Scan for the cell matching the given text and deliver its (X, Y) coordinate at center. 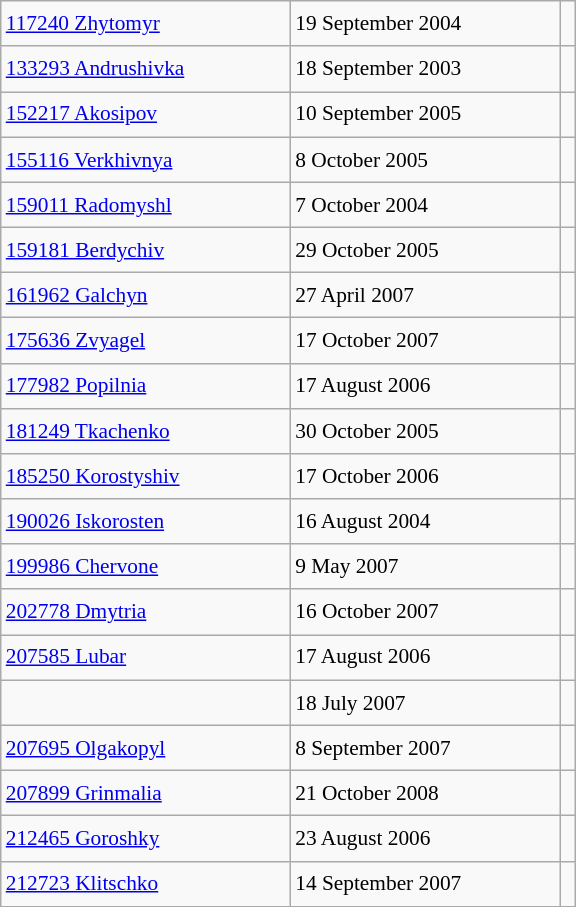
152217 Akosipov (146, 114)
18 July 2007 (425, 702)
185250 Korostyshiv (146, 476)
202778 Dmytria (146, 612)
161962 Galchyn (146, 296)
23 August 2006 (425, 838)
117240 Zhytomyr (146, 24)
212723 Klitschko (146, 884)
207695 Olgakopyl (146, 748)
16 October 2007 (425, 612)
207585 Lubar (146, 658)
9 May 2007 (425, 566)
30 October 2005 (425, 430)
133293 Andrushivka (146, 68)
159181 Berdychiv (146, 250)
10 September 2005 (425, 114)
16 August 2004 (425, 522)
8 September 2007 (425, 748)
21 October 2008 (425, 792)
8 October 2005 (425, 160)
159011 Radomyshl (146, 204)
14 September 2007 (425, 884)
27 April 2007 (425, 296)
155116 Verkhivnya (146, 160)
175636 Zvyagel (146, 340)
17 October 2006 (425, 476)
29 October 2005 (425, 250)
181249 Tkachenko (146, 430)
177982 Popilnia (146, 386)
17 October 2007 (425, 340)
7 October 2004 (425, 204)
18 September 2003 (425, 68)
19 September 2004 (425, 24)
199986 Chervone (146, 566)
190026 Iskorosten (146, 522)
207899 Grinmalia (146, 792)
212465 Goroshky (146, 838)
